Provide the [x, y] coordinate of the cell's center where the given text is located.  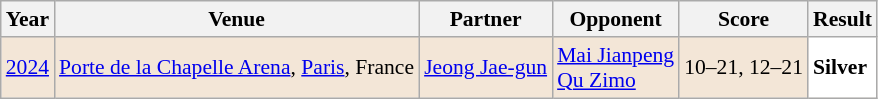
2024 [28, 68]
Score [744, 19]
Porte de la Chapelle Arena, Paris, France [236, 68]
Jeong Jae-gun [486, 68]
Silver [842, 68]
Mai Jianpeng Qu Zimo [616, 68]
Opponent [616, 19]
Year [28, 19]
Result [842, 19]
Partner [486, 19]
10–21, 12–21 [744, 68]
Venue [236, 19]
